Find where the given text appears and provide that cell's center as (x, y) coordinate. 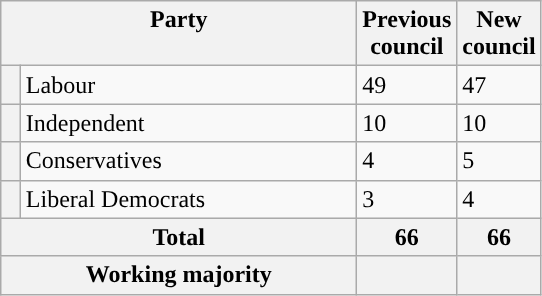
Independent (188, 123)
Total (179, 237)
Labour (188, 85)
49 (407, 85)
Conservatives (188, 161)
Previous council (407, 34)
New council (499, 34)
Party (179, 34)
47 (499, 85)
Liberal Democrats (188, 199)
Working majority (179, 275)
3 (407, 199)
5 (499, 161)
